Return [x, y] of the center of cell containing provided text 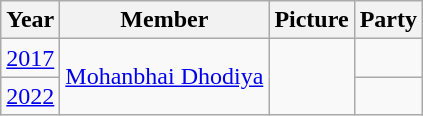
2022 [30, 96]
Mohanbhai Dhodiya [164, 77]
2017 [30, 58]
Party [388, 20]
Year [30, 20]
Member [164, 20]
Picture [312, 20]
